Find where the given text appears and provide that cell's center as [x, y] coordinate. 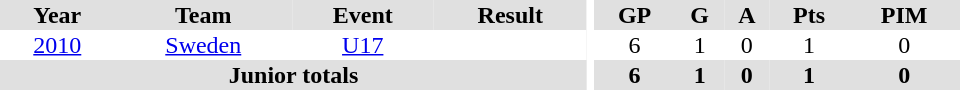
Event [363, 15]
Result [511, 15]
PIM [904, 15]
Pts [810, 15]
U17 [363, 45]
Team [204, 15]
A [747, 15]
Year [58, 15]
2010 [58, 45]
G [700, 15]
Sweden [204, 45]
GP [635, 15]
Junior totals [294, 75]
